Find where the given text appears and provide that cell's center as [X, Y] coordinate. 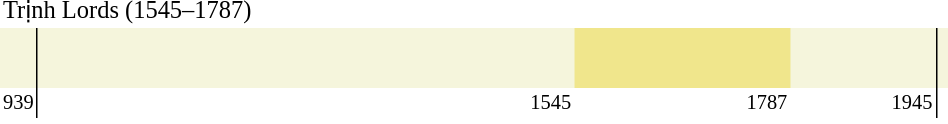
939 [19, 103]
1545 [306, 103]
1945 [862, 103]
1787 [682, 103]
